Pinpoint the cell where the given text exists, returning its (x, y) midpoint coordinate. 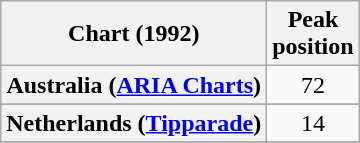
14 (313, 123)
Peakposition (313, 34)
Australia (ARIA Charts) (134, 85)
Netherlands (Tipparade) (134, 123)
72 (313, 85)
Chart (1992) (134, 34)
